Search for the cell housing the specified text and yield its (x, y) center coordinate. 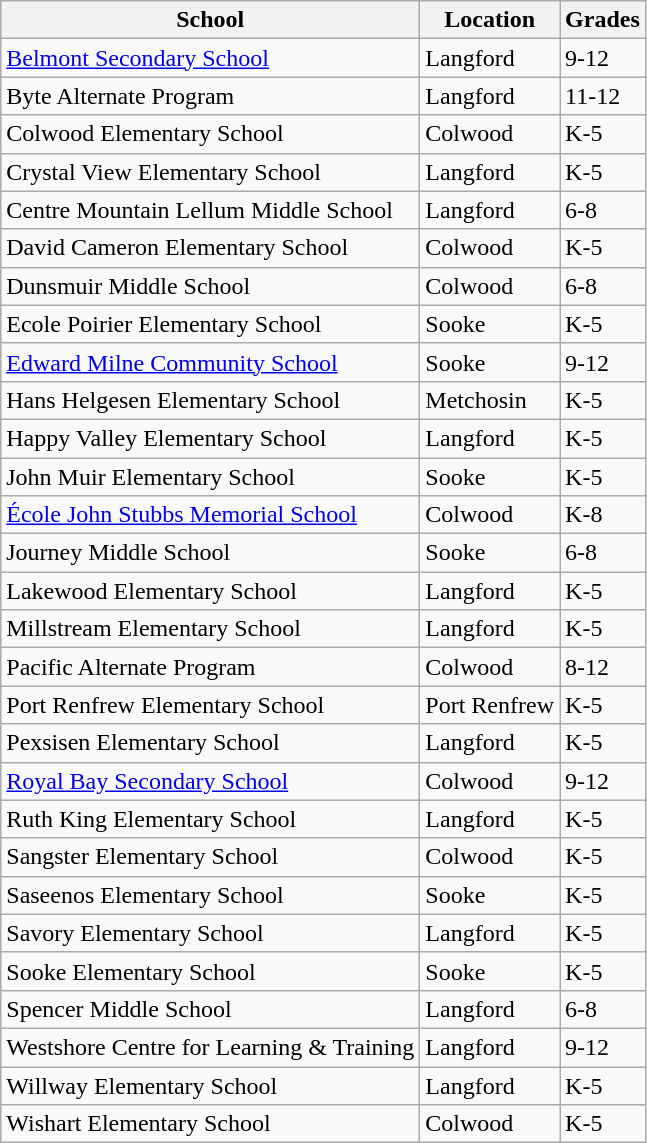
Hans Helgesen Elementary School (210, 400)
School (210, 20)
Sooke Elementary School (210, 971)
Savory Elementary School (210, 933)
Royal Bay Secondary School (210, 781)
Journey Middle School (210, 553)
Westshore Centre for Learning & Training (210, 1047)
Dunsmuir Middle School (210, 286)
David Cameron Elementary School (210, 248)
Colwood Elementary School (210, 134)
K-8 (603, 515)
Saseenos Elementary School (210, 895)
Pexsisen Elementary School (210, 743)
Spencer Middle School (210, 1009)
Willway Elementary School (210, 1085)
Centre Mountain Lellum Middle School (210, 210)
Belmont Secondary School (210, 58)
Byte Alternate Program (210, 96)
Wishart Elementary School (210, 1124)
Location (490, 20)
Crystal View Elementary School (210, 172)
Edward Milne Community School (210, 362)
Ecole Poirier Elementary School (210, 324)
Lakewood Elementary School (210, 591)
Happy Valley Elementary School (210, 438)
Grades (603, 20)
Port Renfrew Elementary School (210, 705)
Port Renfrew (490, 705)
11-12 (603, 96)
Ruth King Elementary School (210, 819)
Metchosin (490, 400)
John Muir Elementary School (210, 477)
Sangster Elementary School (210, 857)
Pacific Alternate Program (210, 667)
Millstream Elementary School (210, 629)
8-12 (603, 667)
École John Stubbs Memorial School (210, 515)
